For the text-containing cell, return its midpoint in [x, y] coordinate format. 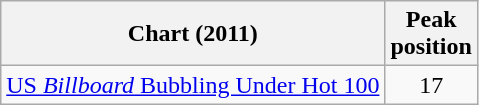
Chart (2011) [193, 34]
Peakposition [431, 34]
17 [431, 85]
US Billboard Bubbling Under Hot 100 [193, 85]
